Return [X, Y] of the center of cell containing provided text 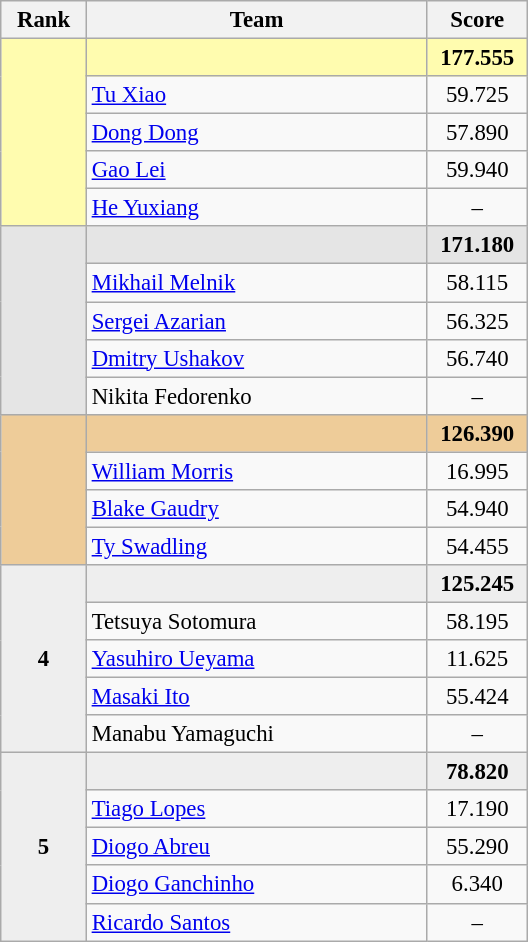
Blake Gaudry [256, 509]
59.725 [478, 95]
126.390 [478, 433]
6.340 [478, 885]
Ricardo Santos [256, 922]
Dmitry Ushakov [256, 358]
Gao Lei [256, 170]
Masaki Ito [256, 697]
Tu Xiao [256, 95]
11.625 [478, 659]
Diogo Ganchinho [256, 885]
Nikita Fedorenko [256, 396]
Sergei Azarian [256, 321]
56.740 [478, 358]
Dong Dong [256, 133]
57.890 [478, 133]
He Yuxiang [256, 208]
56.325 [478, 321]
Tetsuya Sotomura [256, 621]
177.555 [478, 58]
Manabu Yamaguchi [256, 734]
55.424 [478, 697]
Diogo Abreu [256, 847]
171.180 [478, 245]
54.455 [478, 546]
4 [44, 659]
59.940 [478, 170]
55.290 [478, 847]
Score [478, 20]
16.995 [478, 471]
54.940 [478, 509]
Ty Swadling [256, 546]
Rank [44, 20]
Yasuhiro Ueyama [256, 659]
Tiago Lopes [256, 809]
Mikhail Melnik [256, 283]
5 [44, 847]
58.195 [478, 621]
78.820 [478, 772]
William Morris [256, 471]
Team [256, 20]
125.245 [478, 584]
17.190 [478, 809]
58.115 [478, 283]
